For the text-containing cell, return its midpoint in [x, y] coordinate format. 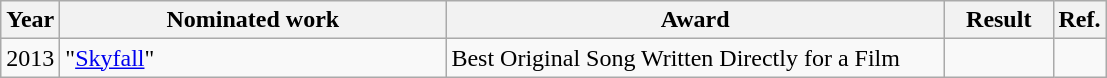
Year [30, 20]
Ref. [1080, 20]
Best Original Song Written Directly for a Film [696, 58]
Result [998, 20]
"Skyfall" [253, 58]
2013 [30, 58]
Award [696, 20]
Nominated work [253, 20]
